Search for the cell housing the specified text and yield its [x, y] center coordinate. 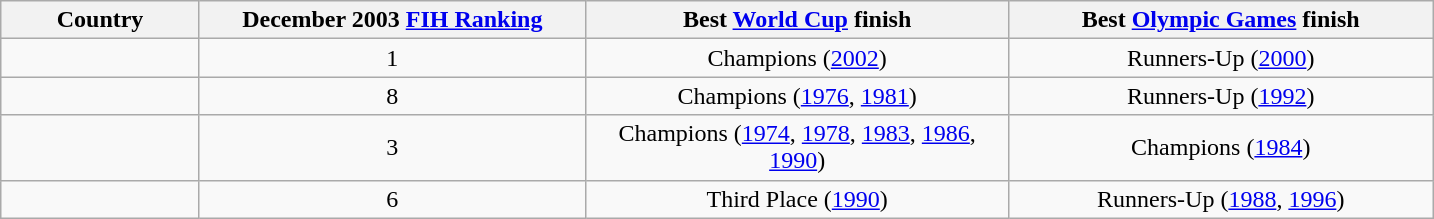
Third Place (1990) [797, 199]
6 [392, 199]
3 [392, 148]
Champions (1984) [1221, 148]
Champions (1976, 1981) [797, 96]
Runners-Up (1992) [1221, 96]
Runners-Up (1988, 1996) [1221, 199]
1 [392, 58]
December 2003 FIH Ranking [392, 20]
Champions (2002) [797, 58]
Best World Cup finish [797, 20]
8 [392, 96]
Champions (1974, 1978, 1983, 1986, 1990) [797, 148]
Country [100, 20]
Runners-Up (2000) [1221, 58]
Best Olympic Games finish [1221, 20]
